Scan for the cell matching the given text and deliver its (x, y) coordinate at center. 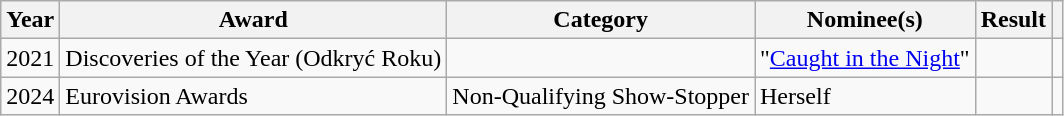
Discoveries of the Year (Odkryć Roku) (254, 58)
"Caught in the Night" (864, 58)
Category (601, 20)
Nominee(s) (864, 20)
Non-Qualifying Show-Stopper (601, 96)
Year (30, 20)
2024 (30, 96)
Eurovision Awards (254, 96)
Award (254, 20)
Herself (864, 96)
Result (1013, 20)
2021 (30, 58)
